Return [X, Y] of the center of cell containing provided text 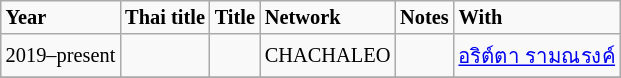
Title [235, 17]
Network [328, 17]
2019–present [61, 56]
Notes [424, 17]
อริต์ตา รามณรงค์ [537, 56]
With [537, 17]
Thai title [165, 17]
CHACHALEO [328, 56]
Year [61, 17]
